Pinpoint the cell where the given text exists, returning its (X, Y) midpoint coordinate. 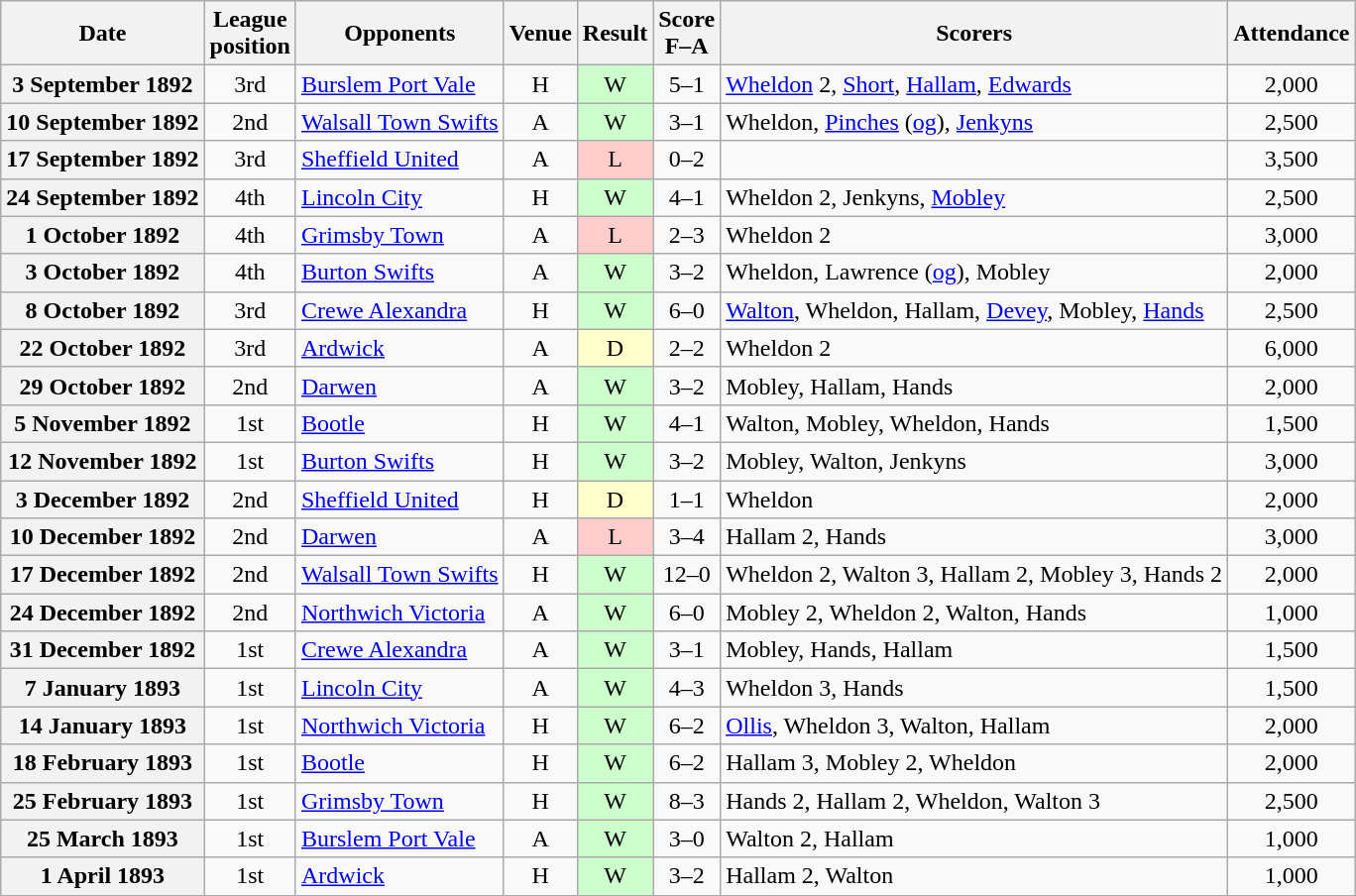
Wheldon, Lawrence (og), Mobley (974, 273)
Wheldon (974, 499)
Attendance (1292, 34)
24 December 1892 (103, 613)
17 December 1892 (103, 575)
Hands 2, Hallam 2, Wheldon, Walton 3 (974, 801)
5 November 1892 (103, 423)
Wheldon 3, Hands (974, 688)
4–3 (687, 688)
Walton, Mobley, Wheldon, Hands (974, 423)
8 October 1892 (103, 310)
Result (615, 34)
25 March 1893 (103, 839)
Scorers (974, 34)
2–2 (687, 348)
Mobley 2, Wheldon 2, Walton, Hands (974, 613)
8–3 (687, 801)
Walton, Wheldon, Hallam, Devey, Mobley, Hands (974, 310)
12 November 1892 (103, 461)
ScoreF–A (687, 34)
3 December 1892 (103, 499)
10 September 1892 (103, 122)
Wheldon 2, Jenkyns, Mobley (974, 197)
1 April 1893 (103, 876)
6,000 (1292, 348)
2–3 (687, 235)
18 February 1893 (103, 763)
Mobley, Hallam, Hands (974, 386)
29 October 1892 (103, 386)
Mobley, Walton, Jenkyns (974, 461)
22 October 1892 (103, 348)
25 February 1893 (103, 801)
Wheldon 2, Walton 3, Hallam 2, Mobley 3, Hands 2 (974, 575)
24 September 1892 (103, 197)
Hallam 3, Mobley 2, Wheldon (974, 763)
7 January 1893 (103, 688)
10 December 1892 (103, 537)
3 September 1892 (103, 84)
5–1 (687, 84)
12–0 (687, 575)
3,500 (1292, 160)
Opponents (399, 34)
3–0 (687, 839)
Hallam 2, Hands (974, 537)
31 December 1892 (103, 650)
Ollis, Wheldon 3, Walton, Hallam (974, 726)
Leagueposition (250, 34)
14 January 1893 (103, 726)
Mobley, Hands, Hallam (974, 650)
Walton 2, Hallam (974, 839)
1 October 1892 (103, 235)
Wheldon 2, Short, Hallam, Edwards (974, 84)
Hallam 2, Walton (974, 876)
Date (103, 34)
1–1 (687, 499)
Wheldon, Pinches (og), Jenkyns (974, 122)
0–2 (687, 160)
3 October 1892 (103, 273)
Venue (540, 34)
3–4 (687, 537)
17 September 1892 (103, 160)
